Extract the (X, Y) coordinate from the center of the cell holding the provided text.  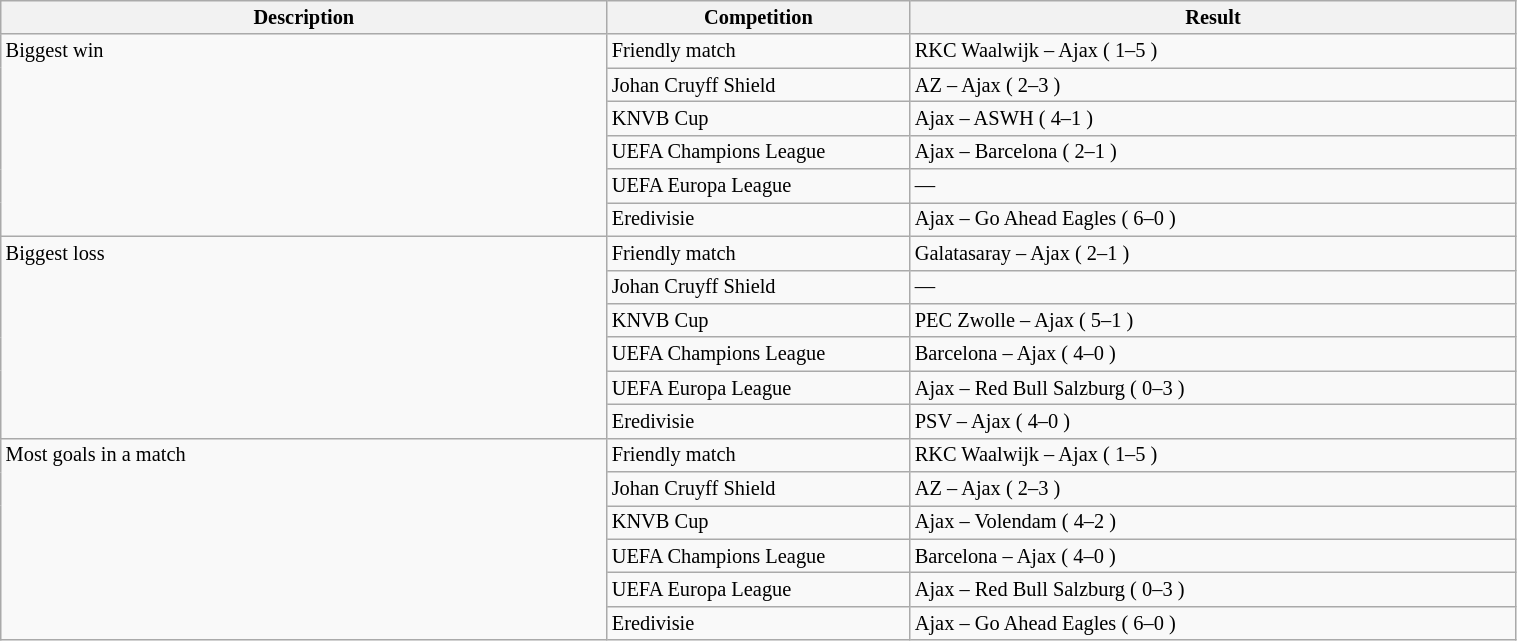
Most goals in a match (304, 539)
Biggest win (304, 135)
Ajax – ASWH ( 4–1 ) (1213, 118)
Biggest loss (304, 337)
Ajax – Volendam ( 4–2 ) (1213, 522)
Galatasaray – Ajax ( 2–1 ) (1213, 253)
Ajax – Barcelona ( 2–1 ) (1213, 152)
Description (304, 17)
Result (1213, 17)
PSV – Ajax ( 4–0 ) (1213, 421)
PEC Zwolle – Ajax ( 5–1 ) (1213, 320)
Competition (758, 17)
